Extract the [x, y] coordinate from the center of the cell holding the provided text.  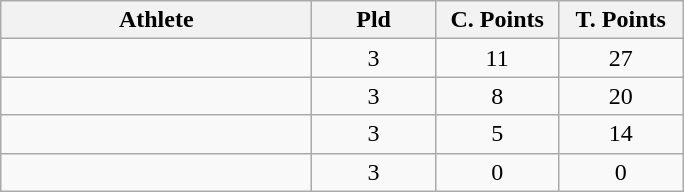
8 [497, 96]
T. Points [621, 20]
5 [497, 134]
Pld [374, 20]
Athlete [156, 20]
14 [621, 134]
27 [621, 58]
11 [497, 58]
C. Points [497, 20]
20 [621, 96]
